Return [X, Y] of the center of cell containing provided text 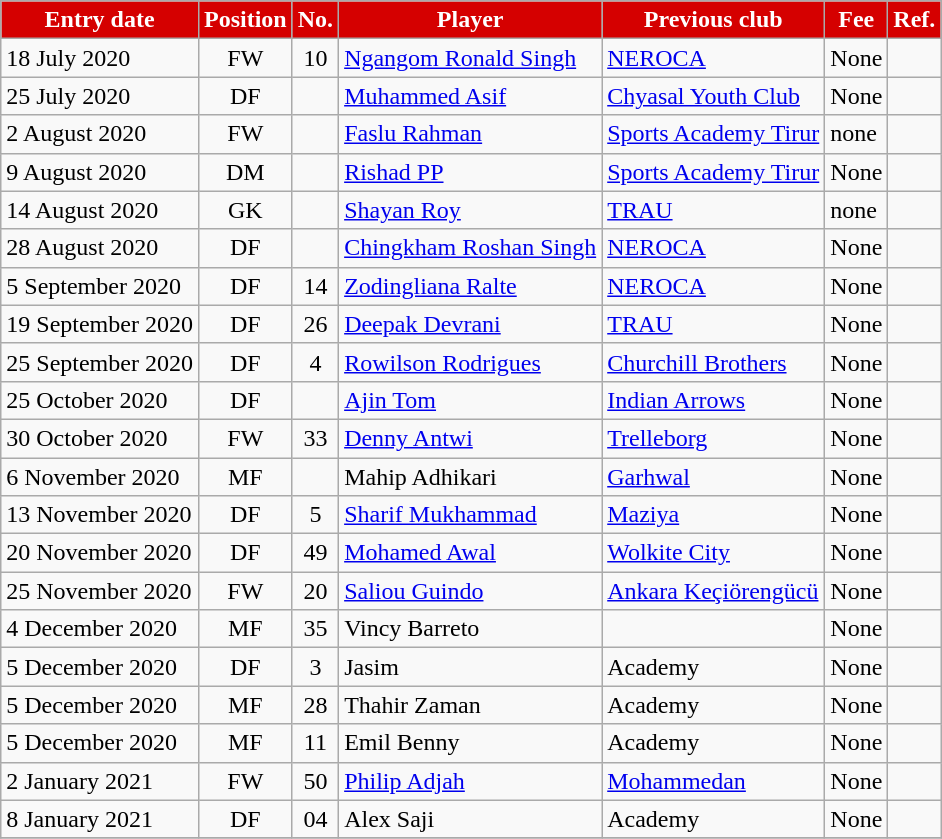
3 [315, 667]
30 October 2020 [100, 438]
Jasim [470, 667]
Thahir Zaman [470, 705]
4 [315, 362]
2 August 2020 [100, 134]
Garhwal [714, 477]
4 December 2020 [100, 629]
Rishad PP [470, 172]
Vincy Barreto [470, 629]
33 [315, 438]
Faslu Rahman [470, 134]
9 August 2020 [100, 172]
18 July 2020 [100, 58]
Player [470, 20]
6 November 2020 [100, 477]
Zodingliana Ralte [470, 286]
20 [315, 591]
Mohammedan [714, 781]
Muhammed Asif [470, 96]
Rowilson Rodrigues [470, 362]
49 [315, 553]
11 [315, 743]
2 January 2021 [100, 781]
26 [315, 324]
DM [245, 172]
Mohamed Awal [470, 553]
25 September 2020 [100, 362]
28 August 2020 [100, 248]
Previous club [714, 20]
No. [315, 20]
Denny Antwi [470, 438]
Sharif Mukhammad [470, 515]
Fee [856, 20]
Ajin Tom [470, 400]
Indian Arrows [714, 400]
Mahip Adhikari [470, 477]
GK [245, 210]
20 November 2020 [100, 553]
5 September 2020 [100, 286]
Trelleborg [714, 438]
25 October 2020 [100, 400]
Position [245, 20]
Ref. [914, 20]
28 [315, 705]
Shayan Roy [470, 210]
14 [315, 286]
50 [315, 781]
Saliou Guindo [470, 591]
Churchill Brothers [714, 362]
Chingkham Roshan Singh [470, 248]
8 January 2021 [100, 819]
13 November 2020 [100, 515]
Ngangom Ronald Singh [470, 58]
Maziya [714, 515]
Wolkite City [714, 553]
10 [315, 58]
Entry date [100, 20]
25 July 2020 [100, 96]
35 [315, 629]
5 [315, 515]
Chyasal Youth Club [714, 96]
25 November 2020 [100, 591]
Ankara Keçiörengücü [714, 591]
14 August 2020 [100, 210]
04 [315, 819]
Philip Adjah [470, 781]
Deepak Devrani [470, 324]
19 September 2020 [100, 324]
Emil Benny [470, 743]
Alex Saji [470, 819]
